Capture the cell that displays the provided text and extract its [x, y] central coordinate. 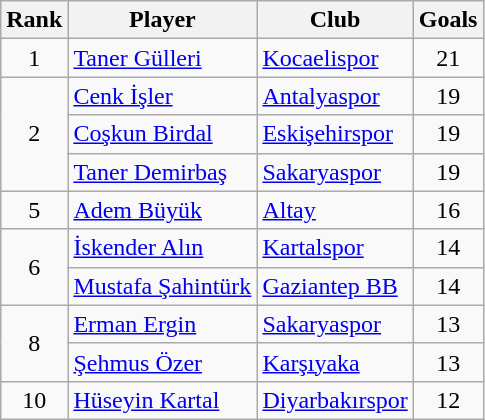
Adem Büyük [162, 210]
Karşıyaka [335, 362]
Antalyaspor [335, 96]
1 [34, 58]
Erman Ergin [162, 324]
6 [34, 267]
Gaziantep BB [335, 286]
Club [335, 20]
Altay [335, 210]
12 [448, 400]
Şehmus Özer [162, 362]
Kartalspor [335, 248]
İskender Alın [162, 248]
Kocaelispor [335, 58]
2 [34, 134]
21 [448, 58]
Eskişehirspor [335, 134]
Taner Gülleri [162, 58]
5 [34, 210]
Hüseyin Kartal [162, 400]
Cenk İşler [162, 96]
Diyarbakırspor [335, 400]
Taner Demirbaş [162, 172]
16 [448, 210]
8 [34, 343]
Coşkun Birdal [162, 134]
Player [162, 20]
Rank [34, 20]
Mustafa Şahintürk [162, 286]
Goals [448, 20]
10 [34, 400]
